Scan for the cell matching the given text and deliver its (x, y) coordinate at center. 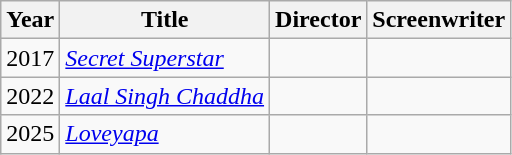
Laal Singh Chaddha (165, 96)
Screenwriter (439, 20)
2017 (30, 58)
Title (165, 20)
Year (30, 20)
2022 (30, 96)
Loveyapa (165, 134)
Secret Superstar (165, 58)
2025 (30, 134)
Director (318, 20)
